Pinpoint the cell where the given text exists, returning its (x, y) midpoint coordinate. 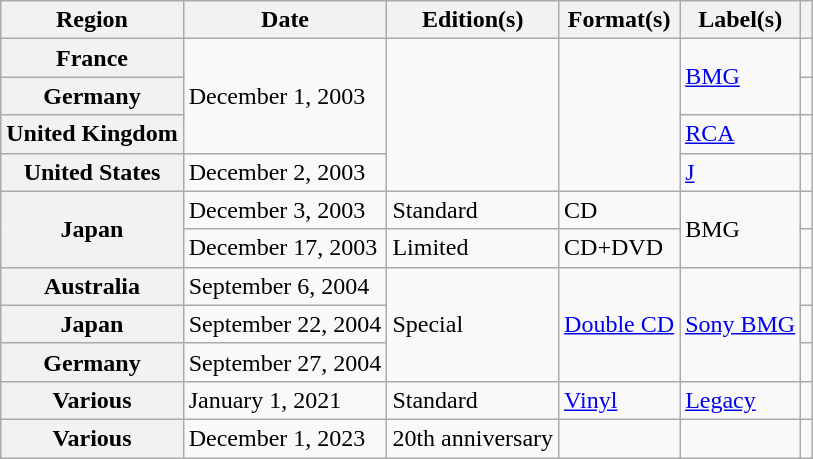
Format(s) (620, 20)
Legacy (740, 400)
December 1, 2003 (285, 96)
Limited (473, 248)
CD+DVD (620, 248)
Double CD (620, 324)
Label(s) (740, 20)
United Kingdom (92, 134)
December 3, 2003 (285, 210)
Region (92, 20)
Special (473, 324)
September 22, 2004 (285, 324)
September 6, 2004 (285, 286)
CD (620, 210)
Edition(s) (473, 20)
France (92, 58)
Sony BMG (740, 324)
RCA (740, 134)
September 27, 2004 (285, 362)
December 1, 2023 (285, 438)
J (740, 172)
Vinyl (620, 400)
December 2, 2003 (285, 172)
United States (92, 172)
Date (285, 20)
Australia (92, 286)
December 17, 2003 (285, 248)
20th anniversary (473, 438)
January 1, 2021 (285, 400)
